Search for the cell housing the specified text and yield its (x, y) center coordinate. 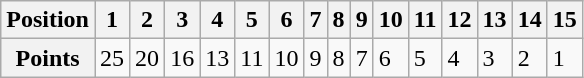
25 (112, 58)
20 (148, 58)
15 (564, 20)
16 (182, 58)
Points (48, 58)
14 (530, 20)
Position (48, 20)
12 (460, 20)
